For the text-containing cell, return its midpoint in (x, y) coordinate format. 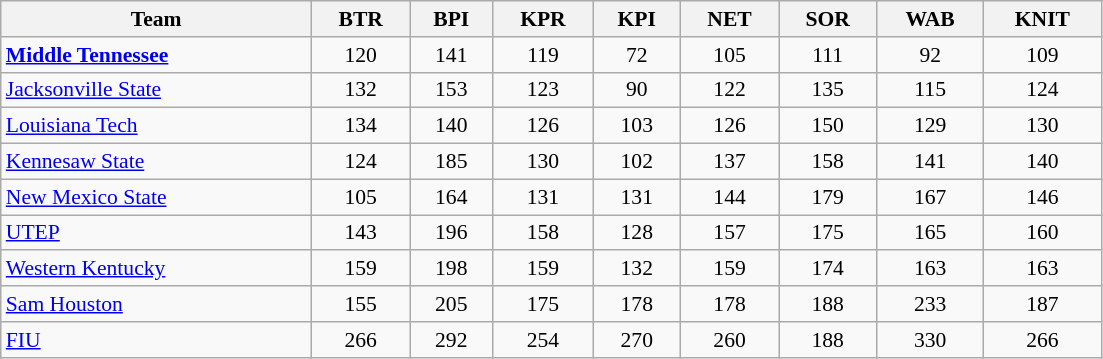
135 (828, 90)
NET (729, 19)
150 (828, 126)
157 (729, 233)
330 (930, 340)
198 (452, 269)
BTR (361, 19)
KPI (636, 19)
Louisiana Tech (156, 126)
185 (452, 162)
187 (1043, 304)
254 (543, 340)
92 (930, 55)
KPR (543, 19)
111 (828, 55)
129 (930, 126)
165 (930, 233)
Kennesaw State (156, 162)
120 (361, 55)
128 (636, 233)
270 (636, 340)
119 (543, 55)
144 (729, 197)
205 (452, 304)
90 (636, 90)
146 (1043, 197)
Western Kentucky (156, 269)
KNIT (1043, 19)
137 (729, 162)
167 (930, 197)
122 (729, 90)
102 (636, 162)
160 (1043, 233)
260 (729, 340)
143 (361, 233)
174 (828, 269)
134 (361, 126)
Jacksonville State (156, 90)
BPI (452, 19)
UTEP (156, 233)
233 (930, 304)
155 (361, 304)
164 (452, 197)
109 (1043, 55)
New Mexico State (156, 197)
FIU (156, 340)
196 (452, 233)
Sam Houston (156, 304)
72 (636, 55)
115 (930, 90)
153 (452, 90)
292 (452, 340)
Middle Tennessee (156, 55)
103 (636, 126)
SOR (828, 19)
WAB (930, 19)
123 (543, 90)
Team (156, 19)
179 (828, 197)
